Find where the given text appears and provide that cell's center as (x, y) coordinate. 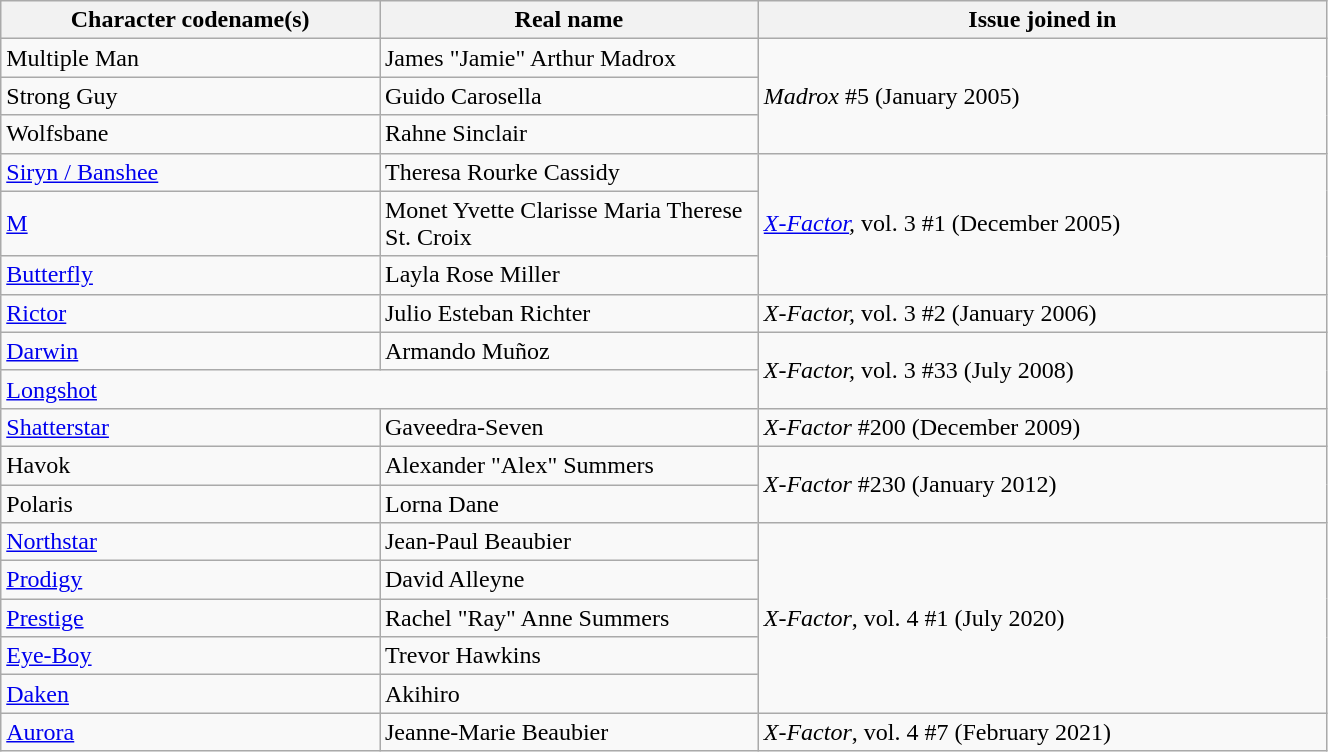
Lorna Dane (570, 503)
X-Factor, vol. 3 #1 (December 2005) (1042, 224)
Rachel "Ray" Anne Summers (570, 618)
Real name (570, 20)
Monet Yvette Clarisse Maria Therese St. Croix (570, 224)
Havok (190, 465)
Alexander "Alex" Summers (570, 465)
Northstar (190, 542)
Gaveedra-Seven (570, 427)
Longshot (380, 389)
Guido Carosella (570, 96)
Butterfly (190, 275)
Trevor Hawkins (570, 656)
David Alleyne (570, 580)
Character codename(s) (190, 20)
X-Factor #230 (January 2012) (1042, 484)
X-Factor, vol. 4 #1 (July 2020) (1042, 618)
X-Factor, vol. 3 #33 (July 2008) (1042, 370)
Multiple Man (190, 58)
X-Factor, vol. 4 #7 (February 2021) (1042, 732)
Theresa Rourke Cassidy (570, 172)
Polaris (190, 503)
Darwin (190, 351)
Shatterstar (190, 427)
Rictor (190, 313)
Aurora (190, 732)
Jeanne-Marie Beaubier (570, 732)
M (190, 224)
Julio Esteban Richter (570, 313)
James "Jamie" Arthur Madrox (570, 58)
Akihiro (570, 694)
Prodigy (190, 580)
Jean-Paul Beaubier (570, 542)
Armando Muñoz (570, 351)
Siryn / Banshee (190, 172)
Layla Rose Miller (570, 275)
Madrox #5 (January 2005) (1042, 96)
X-Factor #200 (December 2009) (1042, 427)
X-Factor, vol. 3 #2 (January 2006) (1042, 313)
Daken (190, 694)
Prestige (190, 618)
Eye-Boy (190, 656)
Rahne Sinclair (570, 134)
Wolfsbane (190, 134)
Issue joined in (1042, 20)
Strong Guy (190, 96)
